For the text-containing cell, return its midpoint in [x, y] coordinate format. 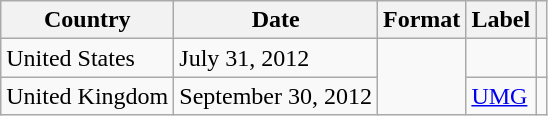
Date [276, 20]
Format [422, 20]
UMG [501, 96]
July 31, 2012 [276, 58]
Country [88, 20]
September 30, 2012 [276, 96]
United States [88, 58]
United Kingdom [88, 96]
Label [501, 20]
